Pinpoint the cell where the given text exists, returning its (X, Y) midpoint coordinate. 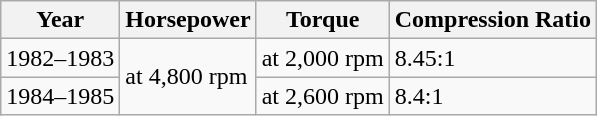
8.45:1 (492, 58)
at 2,600 rpm (322, 96)
Torque (322, 20)
8.4:1 (492, 96)
Compression Ratio (492, 20)
at 4,800 rpm (188, 77)
Year (60, 20)
at 2,000 rpm (322, 58)
1984–1985 (60, 96)
1982–1983 (60, 58)
Horsepower (188, 20)
